From the cell containing the given text, extract its center point as (x, y) coordinate. 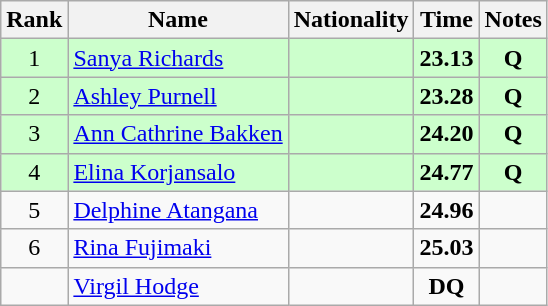
2 (34, 96)
Rank (34, 20)
6 (34, 248)
Notes (513, 20)
23.28 (446, 96)
23.13 (446, 58)
1 (34, 58)
24.96 (446, 210)
Virgil Hodge (178, 286)
25.03 (446, 248)
Elina Korjansalo (178, 172)
3 (34, 134)
Name (178, 20)
Delphine Atangana (178, 210)
24.77 (446, 172)
4 (34, 172)
Nationality (351, 20)
Sanya Richards (178, 58)
Rina Fujimaki (178, 248)
5 (34, 210)
Time (446, 20)
DQ (446, 286)
Ann Cathrine Bakken (178, 134)
24.20 (446, 134)
Ashley Purnell (178, 96)
